Pinpoint the cell where the given text exists, returning its [X, Y] midpoint coordinate. 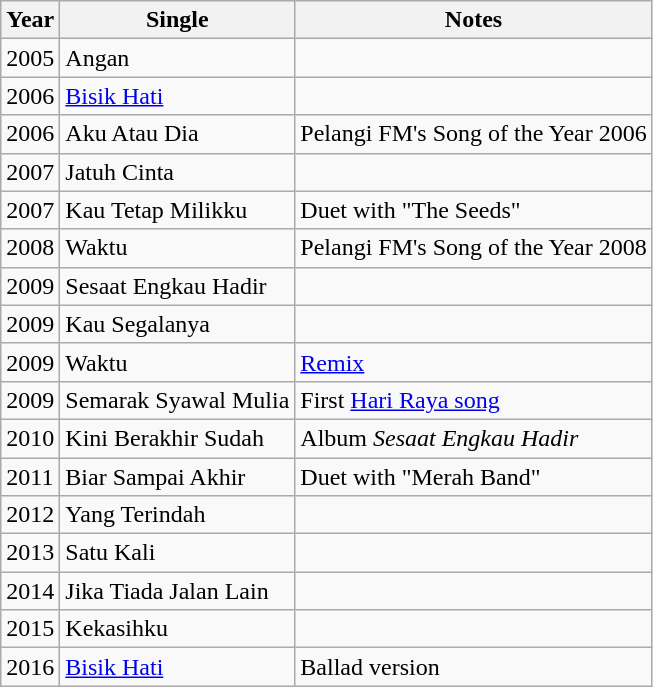
Remix [474, 362]
2010 [30, 438]
Semarak Syawal Mulia [178, 400]
2008 [30, 248]
First Hari Raya song [474, 400]
Yang Terindah [178, 515]
Kekasihku [178, 629]
2011 [30, 477]
Pelangi FM's Song of the Year 2008 [474, 248]
Sesaat Engkau Hadir [178, 286]
Aku Atau Dia [178, 134]
Kau Tetap Milikku [178, 210]
Notes [474, 20]
Single [178, 20]
Angan [178, 58]
Year [30, 20]
Kau Segalanya [178, 324]
Kini Berakhir Sudah [178, 438]
Jika Tiada Jalan Lain [178, 591]
2016 [30, 667]
Duet with "The Seeds" [474, 210]
Biar Sampai Akhir [178, 477]
Duet with "Merah Band" [474, 477]
2015 [30, 629]
Album Sesaat Engkau Hadir [474, 438]
Jatuh Cinta [178, 172]
2012 [30, 515]
Ballad version [474, 667]
2014 [30, 591]
2013 [30, 553]
Pelangi FM's Song of the Year 2006 [474, 134]
Satu Kali [178, 553]
2005 [30, 58]
